Capture the cell that displays the provided text and extract its (x, y) central coordinate. 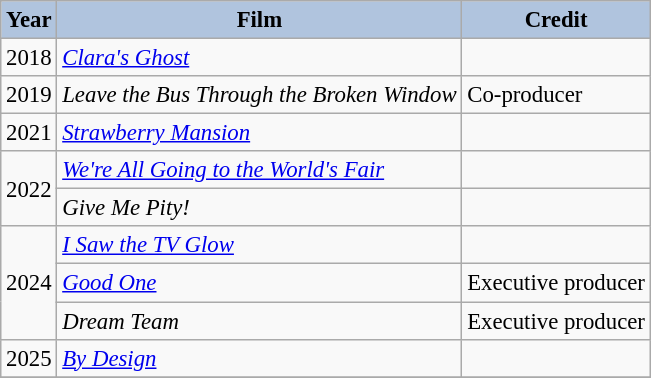
2018 (29, 58)
Dream Team (260, 321)
2021 (29, 133)
Leave the Bus Through the Broken Window (260, 95)
Give Me Pity! (260, 208)
I Saw the TV Glow (260, 245)
Good One (260, 283)
2022 (29, 188)
Strawberry Mansion (260, 133)
2019 (29, 95)
Credit (556, 20)
Clara's Ghost (260, 58)
By Design (260, 358)
2025 (29, 358)
Film (260, 20)
Co-producer (556, 95)
2024 (29, 282)
Year (29, 20)
We're All Going to the World's Fair (260, 170)
